Output the [x, y] coordinate of the center of the cell containing the given text.  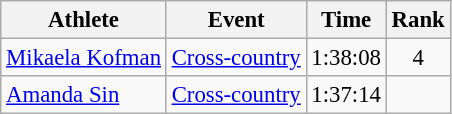
Mikaela Kofman [84, 58]
Athlete [84, 20]
Time [346, 20]
Event [236, 20]
Rank [418, 20]
Amanda Sin [84, 95]
1:38:08 [346, 58]
4 [418, 58]
1:37:14 [346, 95]
